Output the (X, Y) coordinate of the center of the cell containing the given text.  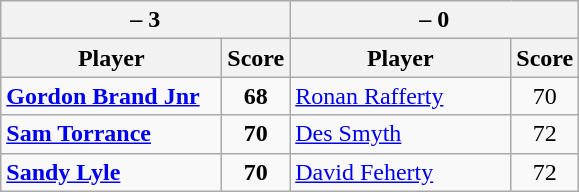
Ronan Rafferty (400, 96)
– 0 (434, 20)
Des Smyth (400, 134)
Gordon Brand Jnr (112, 96)
Sam Torrance (112, 134)
– 3 (146, 20)
68 (256, 96)
David Feherty (400, 172)
Sandy Lyle (112, 172)
